Output the [X, Y] coordinate of the center of the cell containing the given text.  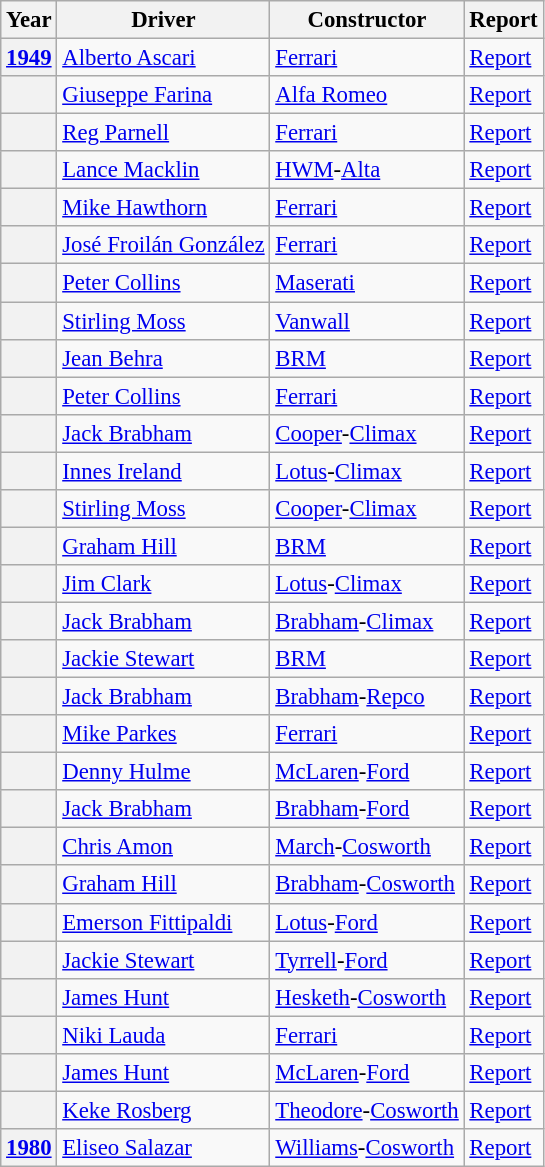
Brabham-Repco [367, 697]
Mike Hawthorn [164, 208]
1980 [29, 1148]
Alfa Romeo [367, 95]
1949 [29, 58]
Innes Ireland [164, 471]
Maserati [367, 283]
Year [29, 20]
Jim Clark [164, 584]
Niki Lauda [164, 1035]
Lotus-Ford [367, 922]
Lance Macklin [164, 170]
March-Cosworth [367, 847]
Denny Hulme [164, 772]
Keke Rosberg [164, 1110]
Brabham-Climax [367, 621]
Reg Parnell [164, 133]
Jean Behra [164, 358]
Giuseppe Farina [164, 95]
Alberto Ascari [164, 58]
Vanwall [367, 321]
Tyrrell-Ford [367, 960]
Theodore-Cosworth [367, 1110]
Hesketh-Cosworth [367, 997]
Emerson Fittipaldi [164, 922]
Constructor [367, 20]
José Froilán González [164, 245]
Mike Parkes [164, 734]
HWM-Alta [367, 170]
Eliseo Salazar [164, 1148]
Brabham-Ford [367, 809]
Williams-Cosworth [367, 1148]
Chris Amon [164, 847]
Driver [164, 20]
Brabham-Cosworth [367, 885]
